Search for the cell housing the specified text and yield its (x, y) center coordinate. 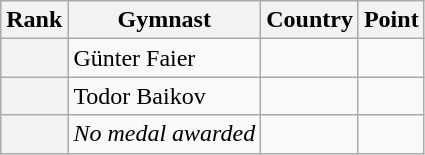
Rank (34, 20)
Point (391, 20)
Country (310, 20)
Günter Faier (164, 58)
Gymnast (164, 20)
Todor Baikov (164, 96)
No medal awarded (164, 134)
